Pinpoint the cell where the given text exists, returning its (X, Y) midpoint coordinate. 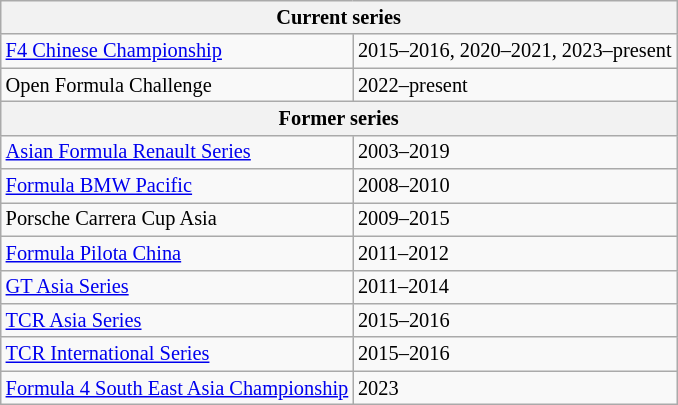
2022–present (514, 85)
Formula BMW Pacific (177, 186)
Porsche Carrera Cup Asia (177, 219)
2011–2014 (514, 287)
Open Formula Challenge (177, 85)
TCR International Series (177, 354)
Asian Formula Renault Series (177, 152)
TCR Asia Series (177, 320)
Former series (339, 118)
2015–2016, 2020–2021, 2023–present (514, 51)
Formula Pilota China (177, 253)
2008–2010 (514, 186)
2009–2015 (514, 219)
GT Asia Series (177, 287)
2003–2019 (514, 152)
Current series (339, 17)
F4 Chinese Championship (177, 51)
2023 (514, 388)
Formula 4 South East Asia Championship (177, 388)
2011–2012 (514, 253)
